Output the (x, y) coordinate of the center of the cell containing the given text.  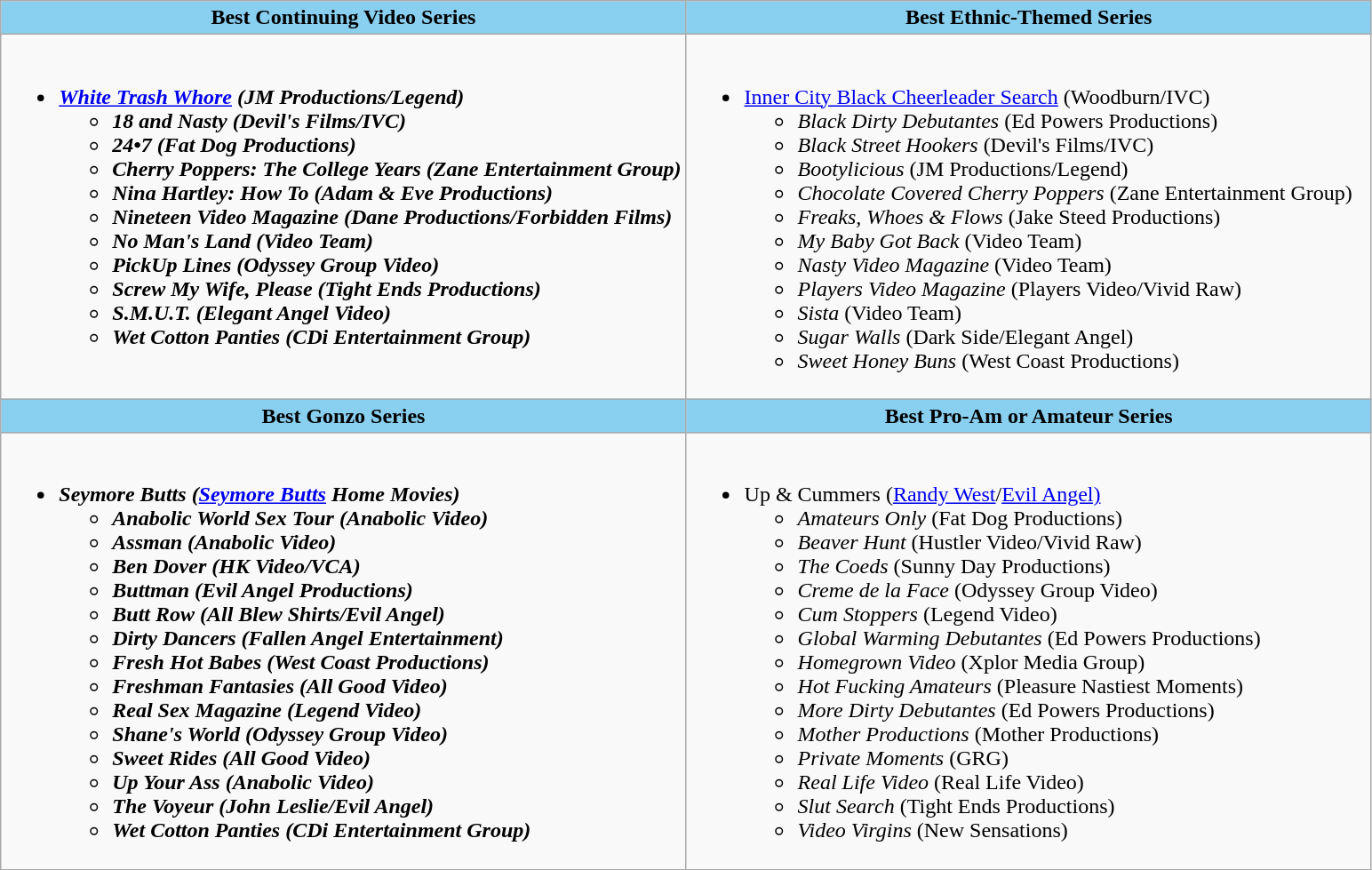
Best Pro-Am or Amateur Series (1029, 416)
Best Gonzo Series (343, 416)
Best Continuing Video Series (343, 18)
Best Ethnic-Themed Series (1029, 18)
